For the text-containing cell, return its midpoint in (X, Y) coordinate format. 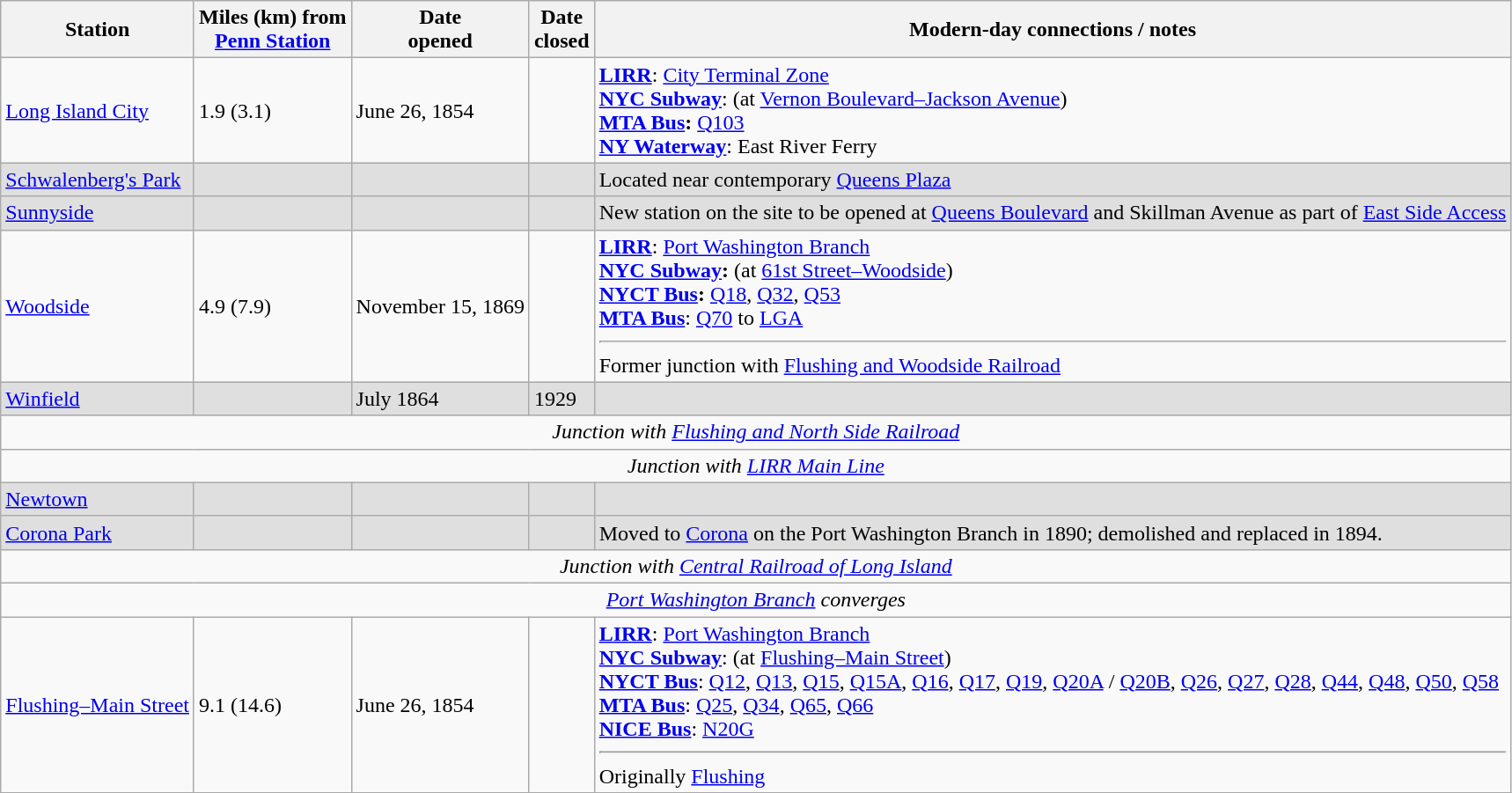
Modern-day connections / notes (1053, 30)
Dateopened (440, 30)
1929 (561, 399)
New station on the site to be opened at Queens Boulevard and Skillman Avenue as part of East Side Access (1053, 213)
Sunnyside (98, 213)
Winfield (98, 399)
Flushing–Main Street (98, 704)
November 15, 1869 (440, 306)
Junction with Flushing and North Side Railroad (756, 432)
Newtown (98, 499)
Corona Park (98, 532)
July 1864 (440, 399)
Located near contemporary Queens Plaza (1053, 180)
4.9 (7.9) (273, 306)
Woodside (98, 306)
9.1 (14.6) (273, 704)
Junction with LIRR Main Line (756, 466)
Moved to Corona on the Port Washington Branch in 1890; demolished and replaced in 1894. (1053, 532)
Junction with Central Railroad of Long Island (756, 566)
Schwalenberg's Park (98, 180)
1.9 (3.1) (273, 111)
Station (98, 30)
LIRR: City Terminal Zone NYC Subway: (at Vernon Boulevard–Jackson Avenue) MTA Bus: Q103 NY Waterway: East River Ferry (1053, 111)
Long Island City (98, 111)
Port Washington Branch converges (756, 599)
Miles (km) fromPenn Station (273, 30)
Dateclosed (561, 30)
